Capture the cell that displays the provided text and extract its (X, Y) central coordinate. 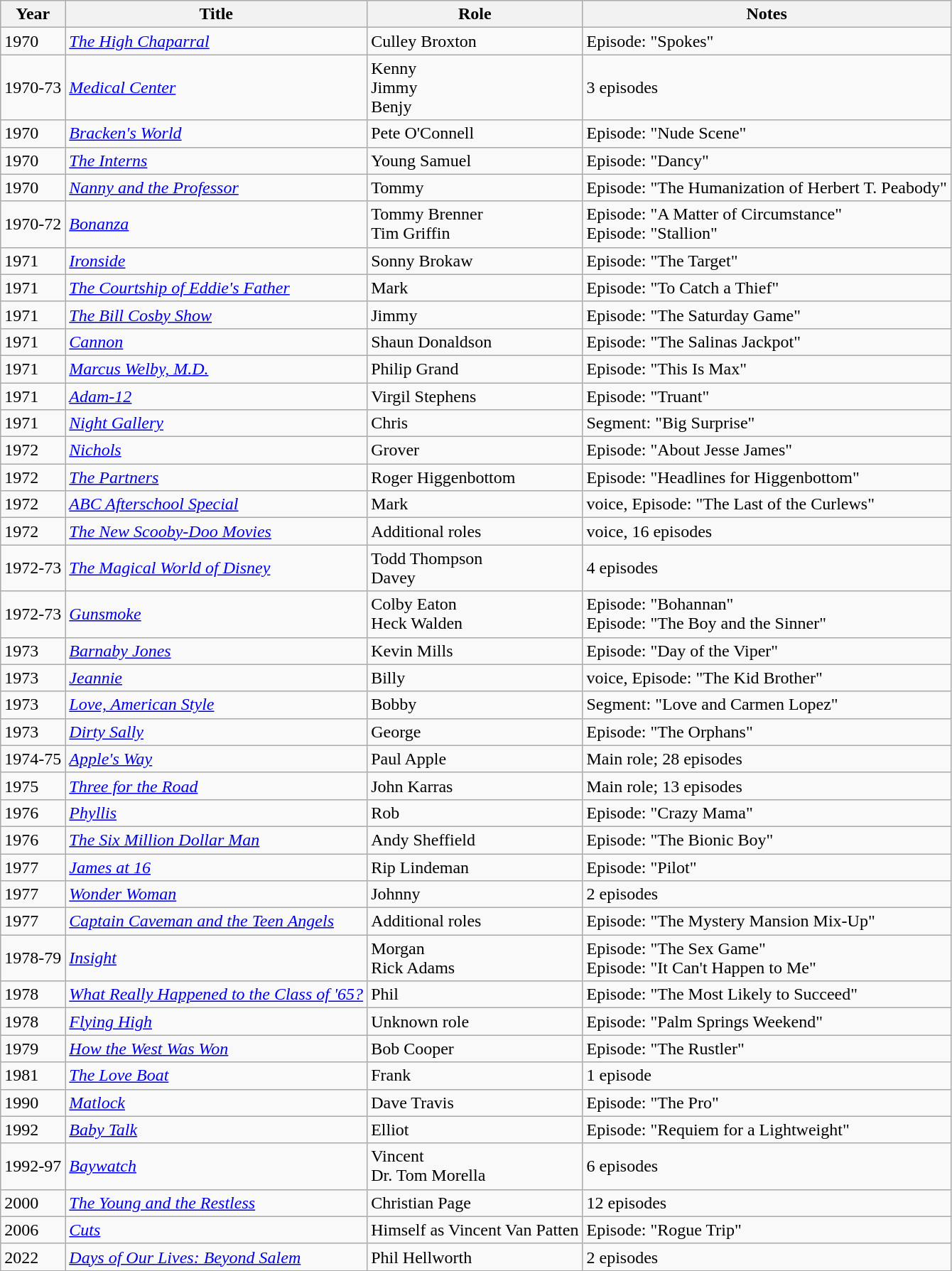
Roger Higgenbottom (475, 477)
Chris (475, 423)
MorganRick Adams (475, 958)
voice, 16 episodes (767, 531)
1978-79 (33, 958)
Todd ThompsonDavey (475, 568)
Wonder Woman (216, 894)
Episode: "The Pro" (767, 1103)
6 episodes (767, 1167)
Cannon (216, 342)
Three for the Road (216, 786)
Bobby (475, 705)
12 episodes (767, 1203)
Barnaby Jones (216, 651)
Gunsmoke (216, 614)
Colby EatonHeck Walden (475, 614)
Rip Lindeman (475, 867)
Marcus Welby, M.D. (216, 369)
Episode: "Rogue Trip" (767, 1230)
Role (475, 14)
Main role; 13 episodes (767, 786)
Nanny and the Professor (216, 188)
Dirty Sally (216, 732)
Episode: "The Humanization of Herbert T. Peabody" (767, 188)
VincentDr. Tom Morella (475, 1167)
Episode: "Pilot" (767, 867)
Episode: "A Matter of Circumstance"Episode: "Stallion" (767, 225)
The Love Boat (216, 1076)
Bracken's World (216, 134)
Bonanza (216, 225)
Notes (767, 14)
Baywatch (216, 1167)
George (475, 732)
The Bill Cosby Show (216, 315)
1974-75 (33, 759)
1992-97 (33, 1167)
1970-72 (33, 225)
James at 16 (216, 867)
1975 (33, 786)
Episode: "Truant" (767, 396)
Virgil Stephens (475, 396)
2006 (33, 1230)
Adam-12 (216, 396)
Episode: "The Saturday Game" (767, 315)
Tommy (475, 188)
Baby Talk (216, 1130)
The Magical World of Disney (216, 568)
1992 (33, 1130)
1979 (33, 1049)
Episode: "The Salinas Jackpot" (767, 342)
Episode: "Palm Springs Weekend" (767, 1022)
Ironside (216, 261)
Main role; 28 episodes (767, 759)
Episode: "Nude Scene" (767, 134)
Jimmy (475, 315)
Captain Caveman and the Teen Angels (216, 921)
Flying High (216, 1022)
Episode: "The Rustler" (767, 1049)
Episode: "The Orphans" (767, 732)
Bob Cooper (475, 1049)
Episode: "The Bionic Boy" (767, 840)
Episode: "The Most Likely to Succeed" (767, 995)
Episode: "Headlines for Higgenbottom" (767, 477)
Episode: "Bohannan"Episode: "The Boy and the Sinner" (767, 614)
Rob (475, 813)
The New Scooby-Doo Movies (216, 531)
Episode: "This Is Max" (767, 369)
Dave Travis (475, 1103)
Matlock (216, 1103)
Paul Apple (475, 759)
Frank (475, 1076)
2000 (33, 1203)
Episode: "Day of the Viper" (767, 651)
1990 (33, 1103)
Night Gallery (216, 423)
Culley Broxton (475, 41)
The Six Million Dollar Man (216, 840)
The Courtship of Eddie's Father (216, 288)
Kevin Mills (475, 651)
Episode: "The Target" (767, 261)
Title (216, 14)
Himself as Vincent Van Patten (475, 1230)
Cuts (216, 1230)
Episode: "The Sex Game"Episode: "It Can't Happen to Me" (767, 958)
voice, Episode: "The Kid Brother" (767, 678)
Young Samuel (475, 161)
Andy Sheffield (475, 840)
Days of Our Lives: Beyond Salem (216, 1257)
How the West Was Won (216, 1049)
Johnny (475, 894)
The Interns (216, 161)
Christian Page (475, 1203)
Elliot (475, 1130)
Phyllis (216, 813)
Episode: "Crazy Mama" (767, 813)
Year (33, 14)
3 episodes (767, 87)
Nichols (216, 450)
4 episodes (767, 568)
Episode: "Requiem for a Lightweight" (767, 1130)
Insight (216, 958)
Pete O'Connell (475, 134)
What Really Happened to the Class of '65? (216, 995)
Sonny Brokaw (475, 261)
Billy (475, 678)
Shaun Donaldson (475, 342)
ABC Afterschool Special (216, 504)
The Partners (216, 477)
Phil (475, 995)
Medical Center (216, 87)
John Karras (475, 786)
Jeannie (216, 678)
Episode: "About Jesse James" (767, 450)
Love, American Style (216, 705)
Apple's Way (216, 759)
voice, Episode: "The Last of the Curlews" (767, 504)
Episode: "Dancy" (767, 161)
Philip Grand (475, 369)
Episode: "The Mystery Mansion Mix-Up" (767, 921)
Tommy BrennerTim Griffin (475, 225)
Episode: "Spokes" (767, 41)
Episode: "To Catch a Thief" (767, 288)
Segment: "Big Surprise" (767, 423)
Phil Hellworth (475, 1257)
The Young and the Restless (216, 1203)
KennyJimmyBenjy (475, 87)
2022 (33, 1257)
Unknown role (475, 1022)
Grover (475, 450)
1981 (33, 1076)
1970-73 (33, 87)
The High Chaparral (216, 41)
Segment: "Love and Carmen Lopez" (767, 705)
1 episode (767, 1076)
